Output the (x, y) coordinate of the center of the cell containing the given text.  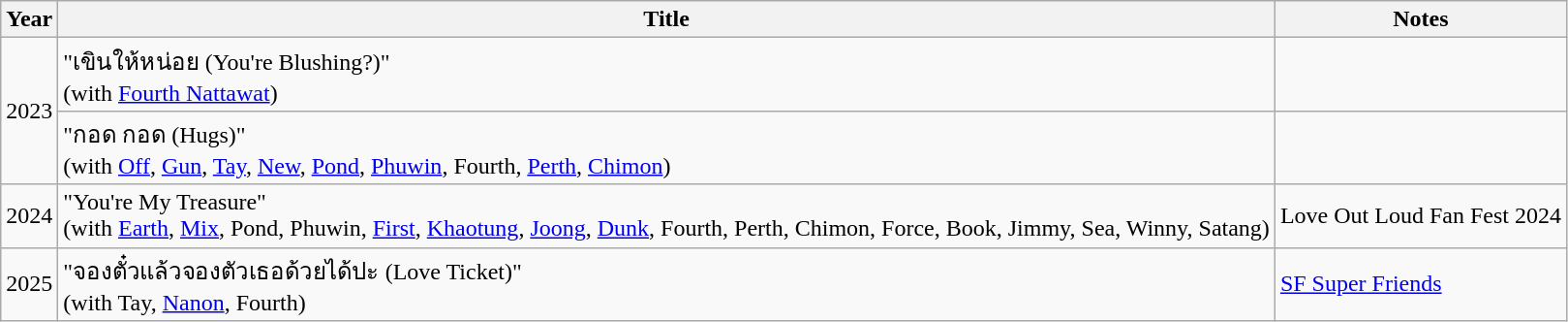
2024 (29, 215)
SF Super Friends (1420, 284)
Title (666, 19)
Love Out Loud Fan Fest 2024 (1420, 215)
"เขินให้หน่อย (You're Blushing?)"(with Fourth Nattawat) (666, 75)
2025 (29, 284)
"กอด กอด (Hugs)"(with Off, Gun, Tay, New, Pond, Phuwin, Fourth, Perth, Chimon) (666, 147)
"You're My Treasure"(with Earth, Mix, Pond, Phuwin, First, Khaotung, Joong, Dunk, Fourth, Perth, Chimon, Force, Book, Jimmy, Sea, Winny, Satang) (666, 215)
2023 (29, 111)
"จองตั๋วแล้วจองตัวเธอด้วยได้ปะ (Love Ticket)"(with Tay, Nanon, Fourth) (666, 284)
Notes (1420, 19)
Year (29, 19)
